Pinpoint the cell where the given text exists, returning its (x, y) midpoint coordinate. 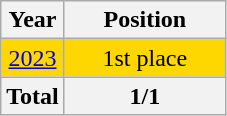
Year (33, 20)
1st place (144, 58)
2023 (33, 58)
1/1 (144, 96)
Position (144, 20)
Total (33, 96)
